Pinpoint the cell where the given text exists, returning its [x, y] midpoint coordinate. 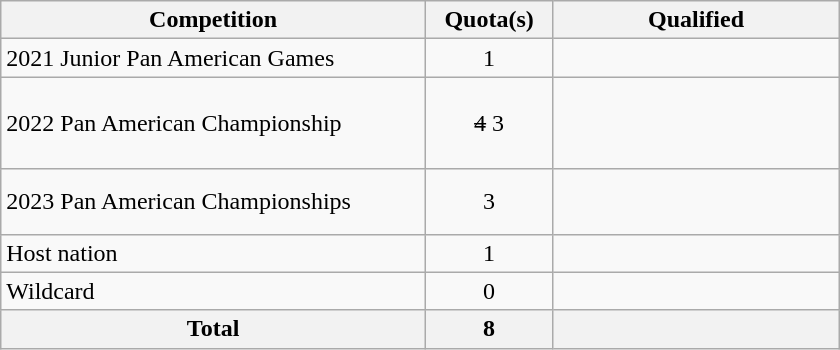
3 [488, 202]
Competition [214, 20]
2023 Pan American Championships [214, 202]
2022 Pan American Championship [214, 123]
Qualified [696, 20]
Host nation [214, 253]
Total [214, 329]
2021 Junior Pan American Games [214, 58]
8 [488, 329]
0 [488, 291]
Wildcard [214, 291]
4 3 [488, 123]
Quota(s) [488, 20]
